Return the [X, Y] coordinate for the center point of the cell that contains the specified text.  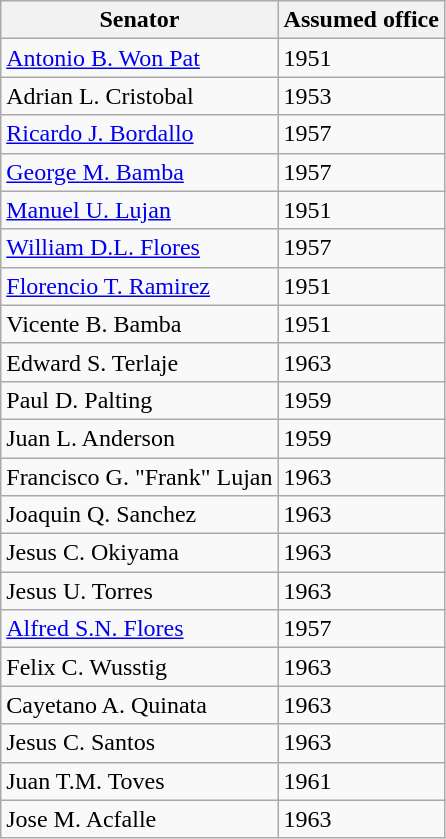
Alfred S.N. Flores [140, 629]
Adrian L. Cristobal [140, 96]
Ricardo J. Bordallo [140, 134]
Jesus U. Torres [140, 591]
Francisco G. "Frank" Lujan [140, 477]
Cayetano A. Quinata [140, 705]
1961 [361, 781]
1953 [361, 96]
Juan L. Anderson [140, 438]
Juan T.M. Toves [140, 781]
Paul D. Palting [140, 400]
Jose M. Acfalle [140, 819]
Edward S. Terlaje [140, 362]
Antonio B. Won Pat [140, 58]
Jesus C. Okiyama [140, 553]
William D.L. Flores [140, 248]
Vicente B. Bamba [140, 324]
Felix C. Wusstig [140, 667]
Manuel U. Lujan [140, 210]
George M. Bamba [140, 172]
Joaquin Q. Sanchez [140, 515]
Jesus C. Santos [140, 743]
Senator [140, 20]
Florencio T. Ramirez [140, 286]
Assumed office [361, 20]
